Scan for the cell matching the given text and deliver its (X, Y) coordinate at center. 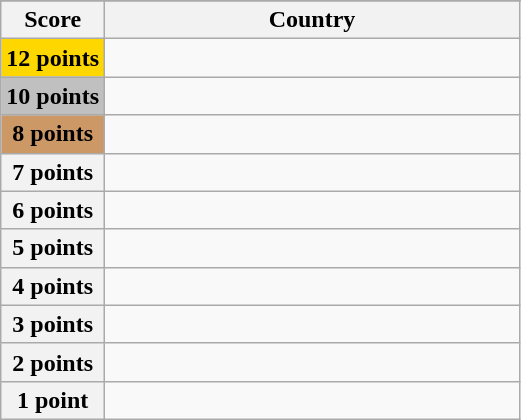
5 points (53, 248)
4 points (53, 286)
8 points (53, 134)
6 points (53, 210)
12 points (53, 58)
3 points (53, 324)
10 points (53, 96)
2 points (53, 362)
7 points (53, 172)
Country (312, 20)
1 point (53, 400)
Score (53, 20)
